Identify which cell holds the provided text, then report its [X, Y] central coordinate. 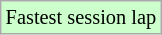
Fastest session lap [81, 17]
